Pinpoint the cell where the given text exists, returning its [x, y] midpoint coordinate. 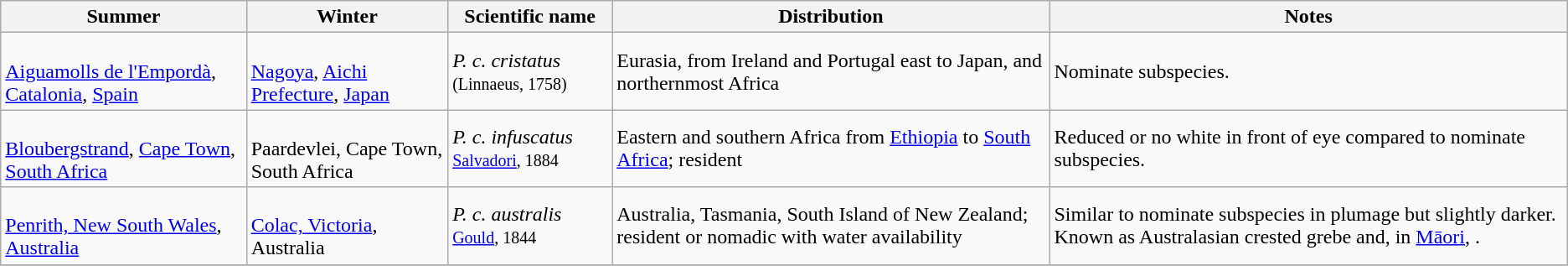
Nominate subspecies. [1308, 71]
Scientific name [530, 17]
Paardevlei, Cape Town, South Africa [347, 149]
Similar to nominate subspecies in plumage but slightly darker. Known as Australasian crested grebe and, in Māori, . [1308, 226]
Distribution [831, 17]
Aiguamolls de l'Empordà, Catalonia, Spain [124, 71]
Winter [347, 17]
Summer [124, 17]
Penrith, New South Wales, Australia [124, 226]
Notes [1308, 17]
Reduced or no white in front of eye compared to nominate subspecies. [1308, 149]
Colac, Victoria, Australia [347, 226]
Bloubergstrand, Cape Town, South Africa [124, 149]
Nagoya, Aichi Prefecture, Japan [347, 71]
P. c. australis Gould, 1844 [530, 226]
Eastern and southern Africa from Ethiopia to South Africa; resident [831, 149]
P. c. infuscatus Salvadori, 1884 [530, 149]
P. c. cristatus (Linnaeus, 1758) [530, 71]
Australia, Tasmania, South Island of New Zealand; resident or nomadic with water availability [831, 226]
Eurasia, from Ireland and Portugal east to Japan, and northernmost Africa [831, 71]
